Scan for the cell matching the given text and deliver its (x, y) coordinate at center. 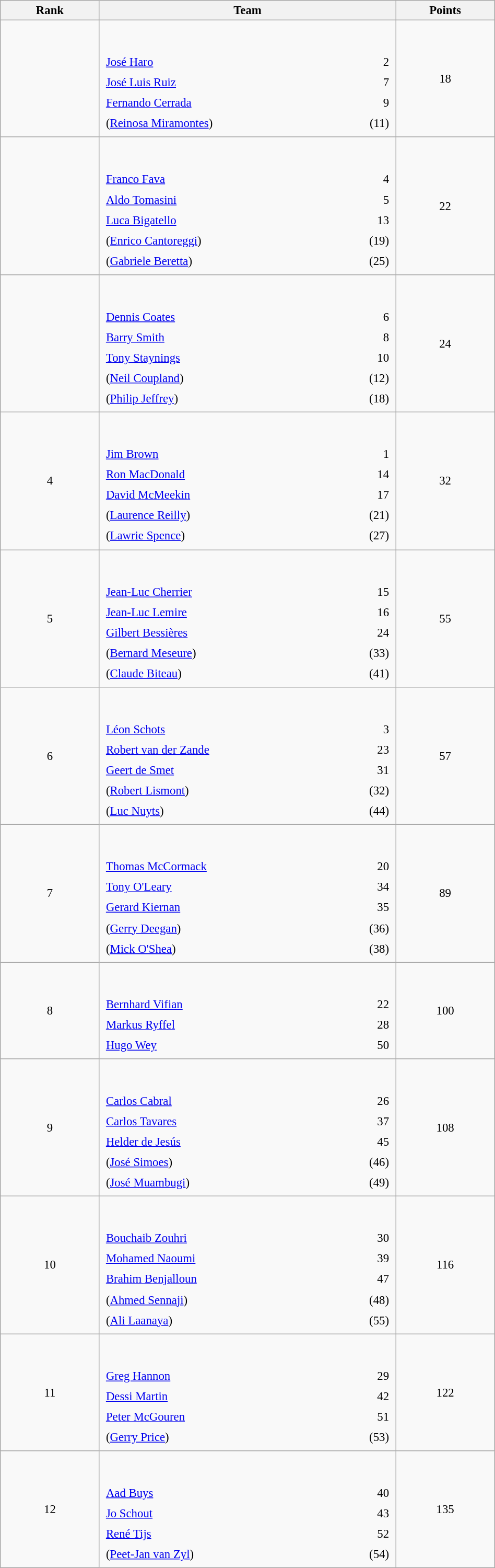
(21) (360, 515)
Jo Schout (216, 1513)
Aad Buys 40 Jo Schout 43 René Tijs 52 (Peet-Jan van Zyl) (54) (247, 1509)
Thomas McCormack 20 Tony O'Leary 34 Gerard Kiernan 35 (Gerry Deegan) (36) (Mick O'Shea) (38) (247, 894)
Hugo Wey (222, 1045)
Léon Schots 3 Robert van der Zande 23 Geert de Smet 31 (Robert Lismont) (32) (Luc Nuyts) (44) (247, 756)
Mohamed Naoumi (217, 1259)
52 (361, 1534)
Jean-Luc Cherrier 15 Jean-Luc Lemire 16 Gilbert Bessières 24 (Bernard Meseure) (33) (Claude Biteau) (41) (247, 619)
Barry Smith (214, 337)
Markus Ryffel (222, 1024)
51 (359, 1416)
116 (445, 1265)
Aad Buys (216, 1493)
17 (360, 495)
11 (50, 1392)
Léon Schots (220, 729)
Ron MacDonald (216, 475)
(11) (366, 123)
(25) (363, 261)
Bouchaib Zouhri (217, 1238)
René Tijs (216, 1534)
(Philip Jeffrey) (214, 398)
Carlos Tavares (215, 1121)
(Ali Laanaya) (217, 1320)
(44) (365, 811)
Bernhard Vifian (222, 1004)
(48) (362, 1299)
(Lawrie Spence) (216, 536)
Points (445, 10)
(33) (362, 653)
2 (366, 62)
34 (364, 887)
(53) (359, 1437)
(Claude Biteau) (217, 673)
José Luis Ruiz (221, 83)
Luca Bigatello (218, 220)
Jim Brown 1 Ron MacDonald 14 David McMeekin 17 (Laurence Reilly) (21) (Lawrie Spence) (27) (247, 481)
Peter McGouren (214, 1416)
Jean-Luc Cherrier (217, 592)
37 (360, 1121)
(Luc Nuyts) (220, 811)
(Enrico Cantoreggi) (218, 240)
Bouchaib Zouhri 30 Mohamed Naoumi 39 Brahim Benjalloun 47 (Ahmed Sennaji) (48) (Ali Laanaya) (55) (247, 1265)
(Reinosa Miramontes) (221, 123)
(Gerry Price) (214, 1437)
Jim Brown (216, 454)
29 (359, 1376)
(38) (364, 948)
20 (364, 867)
47 (362, 1279)
13 (363, 220)
Gerard Kiernan (219, 907)
Fernando Cerrada (221, 103)
108 (445, 1128)
Thomas McCormack (219, 867)
23 (365, 750)
(54) (361, 1554)
Team (247, 10)
(Peet-Jan van Zyl) (216, 1554)
Greg Hannon 29 Dessi Martin 42 Peter McGouren 51 (Gerry Price) (53) (247, 1392)
42 (359, 1396)
Brahim Benjalloun (217, 1279)
David McMeekin (216, 495)
(19) (363, 240)
Bernhard Vifian 22 Markus Ryffel 28 Hugo Wey 50 (247, 1011)
(36) (364, 928)
Dennis Coates 6 Barry Smith 8 Tony Staynings 10 (Neil Coupland) (12) (Philip Jeffrey) (18) (247, 344)
(27) (360, 536)
18 (445, 79)
Rank (50, 10)
31 (365, 770)
12 (50, 1509)
(Laurence Reilly) (216, 515)
Carlos Cabral (215, 1101)
(Bernard Meseure) (217, 653)
30 (362, 1238)
89 (445, 894)
(Neil Coupland) (214, 378)
Geert de Smet (220, 770)
32 (445, 481)
100 (445, 1011)
Aldo Tomasini (218, 200)
(Gerry Deegan) (219, 928)
Greg Hannon (214, 1376)
28 (368, 1024)
(Robert Lismont) (220, 790)
135 (445, 1509)
15 (362, 592)
(55) (362, 1320)
Franco Fava (218, 179)
14 (360, 475)
(12) (359, 378)
122 (445, 1392)
(32) (365, 790)
16 (362, 612)
39 (362, 1259)
43 (361, 1513)
35 (364, 907)
3 (365, 729)
Carlos Cabral 26 Carlos Tavares 37 Helder de Jesús 45 (José Simoes) (46) (José Muambugi) (49) (247, 1128)
Robert van der Zande (220, 750)
Tony O'Leary (219, 887)
Tony Staynings (214, 358)
(José Simoes) (215, 1162)
(Ahmed Sennaji) (217, 1299)
57 (445, 756)
Jean-Luc Lemire (217, 612)
(José Muambugi) (215, 1182)
José Haro (221, 62)
40 (361, 1493)
55 (445, 619)
Dennis Coates (214, 317)
(18) (359, 398)
(46) (360, 1162)
Dessi Martin (214, 1396)
(Mick O'Shea) (219, 948)
1 (360, 454)
45 (360, 1142)
(49) (360, 1182)
Gilbert Bessières (217, 632)
Helder de Jesús (215, 1142)
50 (368, 1045)
(41) (362, 673)
26 (360, 1101)
(Gabriele Beretta) (218, 261)
Franco Fava 4 Aldo Tomasini 5 Luca Bigatello 13 (Enrico Cantoreggi) (19) (Gabriele Beretta) (25) (247, 206)
José Haro 2 José Luis Ruiz 7 Fernando Cerrada 9 (Reinosa Miramontes) (11) (247, 79)
